Capture the cell that displays the provided text and extract its [X, Y] central coordinate. 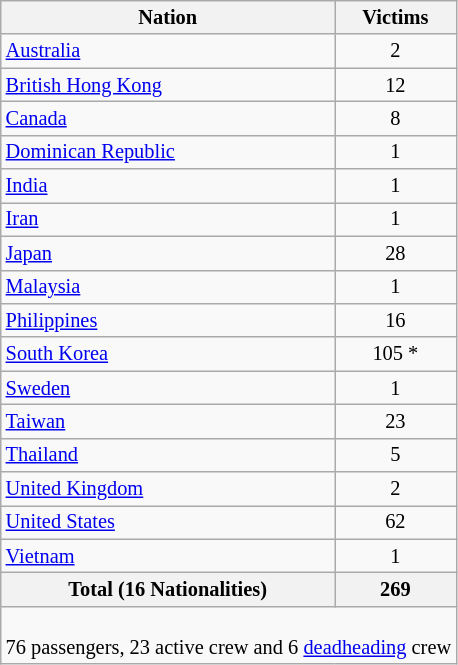
British Hong Kong [168, 85]
United States [168, 522]
105 * [396, 354]
16 [396, 320]
8 [396, 118]
Vietnam [168, 556]
5 [396, 455]
Malaysia [168, 287]
28 [396, 253]
Victims [396, 17]
62 [396, 522]
Iran [168, 219]
12 [396, 85]
Thailand [168, 455]
South Korea [168, 354]
Total (16 Nationalities) [168, 589]
United Kingdom [168, 489]
Taiwan [168, 421]
Nation [168, 17]
Sweden [168, 388]
23 [396, 421]
269 [396, 589]
Canada [168, 118]
76 passengers, 23 active crew and 6 deadheading crew [228, 635]
Australia [168, 51]
Dominican Republic [168, 152]
Philippines [168, 320]
India [168, 186]
Japan [168, 253]
